Determine the [x, y] coordinate at the center of the cell enclosing the given text.  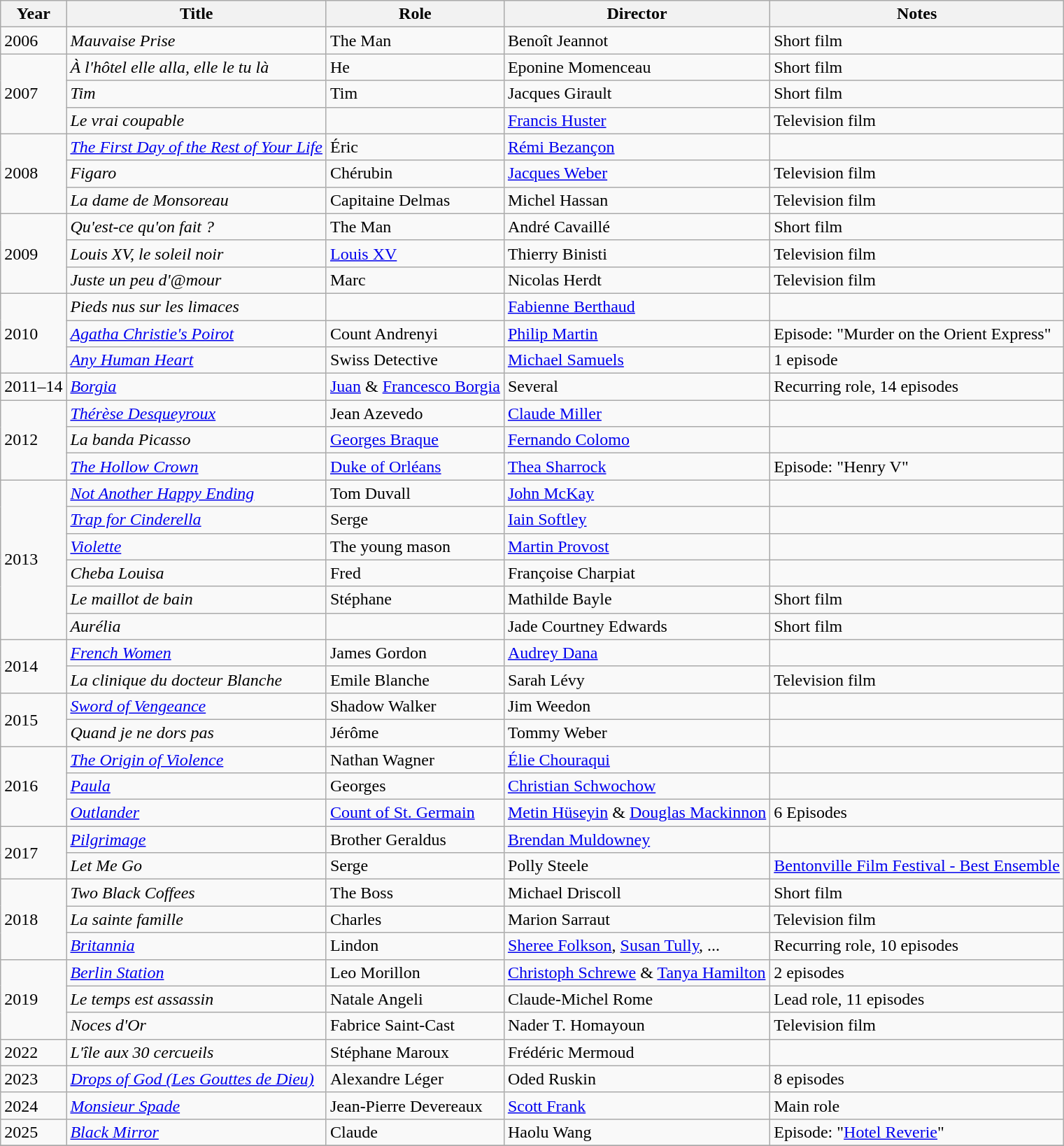
Role [415, 14]
Year [34, 14]
Oded Ruskin [637, 1079]
Juan & Francesco Borgia [415, 387]
Audrey Dana [637, 653]
Emile Blanche [415, 679]
Sword of Vengeance [197, 706]
2006 [34, 41]
Georges [415, 786]
Monsieur Spade [197, 1105]
Louis XV [415, 253]
Cheba Louisa [197, 573]
Not Another Happy Ending [197, 493]
Title [197, 14]
Brendan Muldowney [637, 840]
Count Andrenyi [415, 334]
Jean Azevedo [415, 413]
Outlander [197, 813]
Noces d'Or [197, 1026]
Rémi Bezançon [637, 147]
La dame de Monsoreau [197, 200]
Iain Softley [637, 520]
Violette [197, 546]
Britannia [197, 946]
Brother Geraldus [415, 840]
Claude [415, 1132]
Several [637, 387]
6 Episodes [917, 813]
Alexandre Léger [415, 1079]
Fabrice Saint-Cast [415, 1026]
Leo Morillon [415, 972]
Le maillot de bain [197, 600]
Scott Frank [637, 1105]
Chérubin [415, 174]
The young mason [415, 546]
Thérèse Desqueyroux [197, 413]
Notes [917, 14]
8 episodes [917, 1079]
2013 [34, 560]
Charles [415, 919]
La clinique du docteur Blanche [197, 679]
Let Me Go [197, 866]
2010 [34, 333]
Director [637, 14]
Stéphane [415, 600]
Thierry Binisti [637, 253]
2014 [34, 666]
Natale Angeli [415, 999]
Le temps est assassin [197, 999]
He [415, 67]
Stéphane Maroux [415, 1052]
The Boss [415, 893]
Recurring role, 14 episodes [917, 387]
2017 [34, 853]
Nader T. Homayoun [637, 1026]
Marc [415, 280]
Pieds nus sur les limaces [197, 306]
Frédéric Mermoud [637, 1052]
Georges Braque [415, 440]
Claude Miller [637, 413]
Louis XV, le soleil noir [197, 253]
Jacques Girault [637, 94]
À l'hôtel elle alla, elle le tu là [197, 67]
Aurélia [197, 626]
Claude-Michel Rome [637, 999]
John McKay [637, 493]
La banda Picasso [197, 440]
2024 [34, 1105]
Black Mirror [197, 1132]
Trap for Cinderella [197, 520]
Jacques Weber [637, 174]
1 episode [917, 360]
Michael Samuels [637, 360]
James Gordon [415, 653]
Martin Provost [637, 546]
Berlin Station [197, 972]
Élie Chouraqui [637, 759]
Metin Hüseyin & Douglas Mackinnon [637, 813]
Éric [415, 147]
Mathilde Bayle [637, 600]
Fabienne Berthaud [637, 306]
Pilgrimage [197, 840]
L'île aux 30 cercueils [197, 1052]
Haolu Wang [637, 1132]
The Hollow Crown [197, 467]
Sheree Folkson, Susan Tully, ... [637, 946]
Lead role, 11 episodes [917, 999]
2009 [34, 253]
Thea Sharrock [637, 467]
2015 [34, 719]
Nicolas Herdt [637, 280]
Françoise Charpiat [637, 573]
Count of St. Germain [415, 813]
2 episodes [917, 972]
Eponine Momenceau [637, 67]
Swiss Detective [415, 360]
Qu'est-ce qu'on fait ? [197, 227]
Borgia [197, 387]
Marion Sarraut [637, 919]
French Women [197, 653]
Polly Steele [637, 866]
Episode: "Murder on the Orient Express" [917, 334]
2008 [34, 174]
2025 [34, 1132]
Jean-Pierre Devereaux [415, 1105]
Mauvaise Prise [197, 41]
2018 [34, 919]
Le vrai coupable [197, 120]
Tom Duvall [415, 493]
Michel Hassan [637, 200]
Paula [197, 786]
Jérôme [415, 733]
Christian Schwochow [637, 786]
Episode: "Hotel Reverie" [917, 1132]
Jade Courtney Edwards [637, 626]
Two Black Coffees [197, 893]
The Origin of Violence [197, 759]
2016 [34, 786]
Capitaine Delmas [415, 200]
André Cavaillé [637, 227]
2023 [34, 1079]
Quand je ne dors pas [197, 733]
2007 [34, 94]
2022 [34, 1052]
2012 [34, 440]
Tommy Weber [637, 733]
La sainte famille [197, 919]
Nathan Wagner [415, 759]
Agatha Christie's Poirot [197, 334]
Drops of God (Les Gouttes de Dieu) [197, 1079]
Benoît Jeannot [637, 41]
Sarah Lévy [637, 679]
2019 [34, 999]
2011–14 [34, 387]
Figaro [197, 174]
Duke of Orléans [415, 467]
Any Human Heart [197, 360]
Main role [917, 1105]
The First Day of the Rest of Your Life [197, 147]
Juste un peu d'@mour [197, 280]
Shadow Walker [415, 706]
Bentonville Film Festival - Best Ensemble [917, 866]
Jim Weedon [637, 706]
Episode: "Henry V" [917, 467]
Lindon [415, 946]
Fred [415, 573]
Recurring role, 10 episodes [917, 946]
Michael Driscoll [637, 893]
Christoph Schrewe & Tanya Hamilton [637, 972]
Francis Huster [637, 120]
Fernando Colomo [637, 440]
Philip Martin [637, 334]
